Detect which cell encompasses the target text, then output its (x, y) center coordinate. 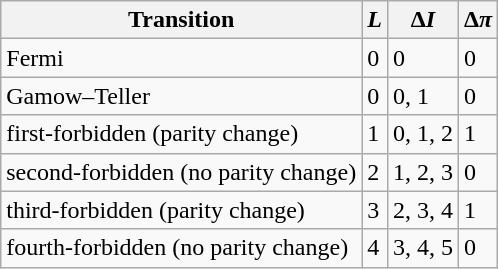
0, 1 (422, 96)
ΔI (422, 20)
Fermi (182, 58)
second-forbidden (no parity change) (182, 172)
1, 2, 3 (422, 172)
3 (375, 210)
Gamow–Teller (182, 96)
L (375, 20)
4 (375, 248)
2, 3, 4 (422, 210)
Δπ (478, 20)
3, 4, 5 (422, 248)
2 (375, 172)
first-forbidden (parity change) (182, 134)
Transition (182, 20)
fourth-forbidden (no parity change) (182, 248)
0, 1, 2 (422, 134)
third-forbidden (parity change) (182, 210)
